Locate the cell with the specified text and output its (X, Y) center coordinate. 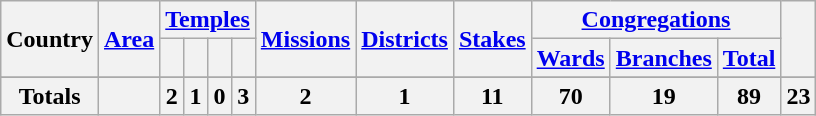
3 (243, 96)
Branches (664, 58)
Wards (570, 58)
70 (570, 96)
0 (220, 96)
19 (664, 96)
Total (749, 58)
Area (128, 39)
Country (50, 39)
Temples (208, 20)
11 (492, 96)
Stakes (492, 39)
Missions (305, 39)
23 (798, 96)
Congregations (656, 20)
89 (749, 96)
Totals (50, 96)
Districts (405, 39)
